Determine the (x, y) coordinate at the center of the cell enclosing the given text.  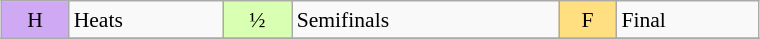
H (36, 20)
Heats (146, 20)
Final (687, 20)
Semifinals (426, 20)
F (588, 20)
½ (258, 20)
